Detect which cell encompasses the target text, then output its (X, Y) center coordinate. 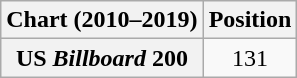
131 (250, 58)
US Billboard 200 (102, 58)
Chart (2010–2019) (102, 20)
Position (250, 20)
